Return the [x, y] coordinate for the center point of the cell that contains the specified text.  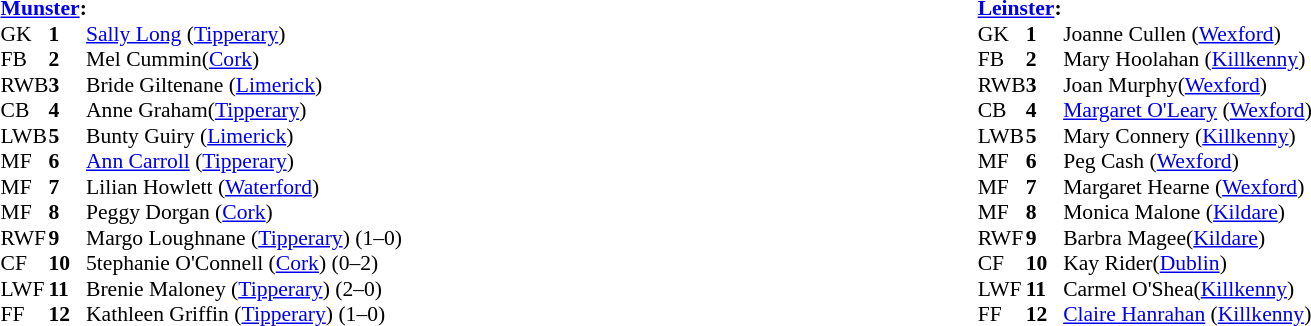
Margo Loughnane (Tipperary) (1–0) [244, 238]
Lilian Howlett (Waterford) [244, 187]
Mel Cummin(Cork) [244, 59]
Anne Graham(Tipperary) [244, 111]
Bunty Guiry (Limerick) [244, 136]
5tephanie O'Connell (Cork) (0–2) [244, 263]
Bride Giltenane (Limerick) [244, 85]
Brenie Maloney (Tipperary) (2–0) [244, 289]
Peggy Dorgan (Cork) [244, 213]
Sally Long (Tipperary) [244, 34]
Ann Carroll (Tipperary) [244, 161]
